Return [x, y] of the center of cell containing provided text 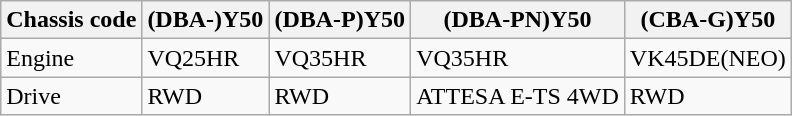
Drive [72, 96]
VK45DE(NEO) [708, 58]
(CBA-G)Y50 [708, 20]
(DBA-PN)Y50 [518, 20]
Engine [72, 58]
VQ25HR [206, 58]
ATTESA E-TS 4WD [518, 96]
(DBA-)Y50 [206, 20]
(DBA-P)Y50 [340, 20]
Chassis code [72, 20]
